Locate the cell with the specified text and output its (x, y) center coordinate. 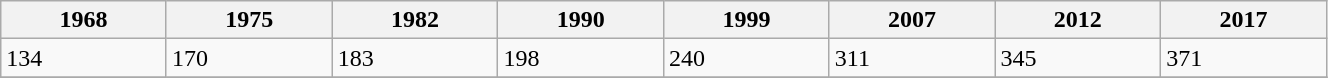
2012 (1078, 20)
240 (747, 58)
371 (1244, 58)
198 (581, 58)
1982 (415, 20)
1999 (747, 20)
183 (415, 58)
170 (249, 58)
1975 (249, 20)
1968 (84, 20)
1990 (581, 20)
345 (1078, 58)
2017 (1244, 20)
134 (84, 58)
311 (912, 58)
2007 (912, 20)
